Determine the [X, Y] coordinate at the center of the cell enclosing the given text.  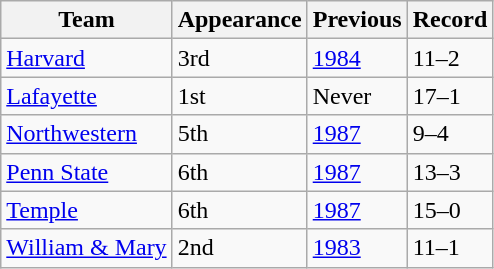
Harvard [86, 58]
Previous [357, 20]
2nd [240, 248]
Penn State [86, 172]
Record [450, 20]
17–1 [450, 96]
William & Mary [86, 248]
9–4 [450, 134]
Northwestern [86, 134]
11–2 [450, 58]
3rd [240, 58]
Never [357, 96]
15–0 [450, 210]
11–1 [450, 248]
1st [240, 96]
1983 [357, 248]
Temple [86, 210]
5th [240, 134]
1984 [357, 58]
Lafayette [86, 96]
13–3 [450, 172]
Team [86, 20]
Appearance [240, 20]
